Scan for the cell matching the given text and deliver its (x, y) coordinate at center. 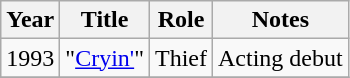
"Cryin'" (105, 58)
Thief (180, 58)
Acting debut (281, 58)
Notes (281, 20)
Title (105, 20)
Role (180, 20)
Year (30, 20)
1993 (30, 58)
